Locate the cell with the specified text and output its [x, y] center coordinate. 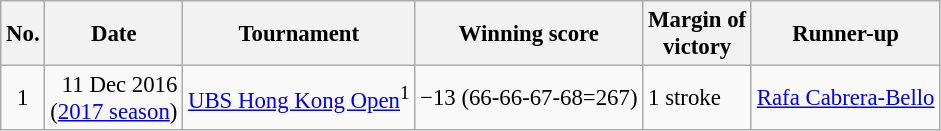
1 stroke [698, 98]
Date [114, 34]
−13 (66-66-67-68=267) [529, 98]
Margin ofvictory [698, 34]
Winning score [529, 34]
No. [23, 34]
11 Dec 2016(2017 season) [114, 98]
Tournament [299, 34]
1 [23, 98]
Rafa Cabrera-Bello [845, 98]
Runner-up [845, 34]
UBS Hong Kong Open1 [299, 98]
